Identify which cell holds the provided text, then report its [x, y] central coordinate. 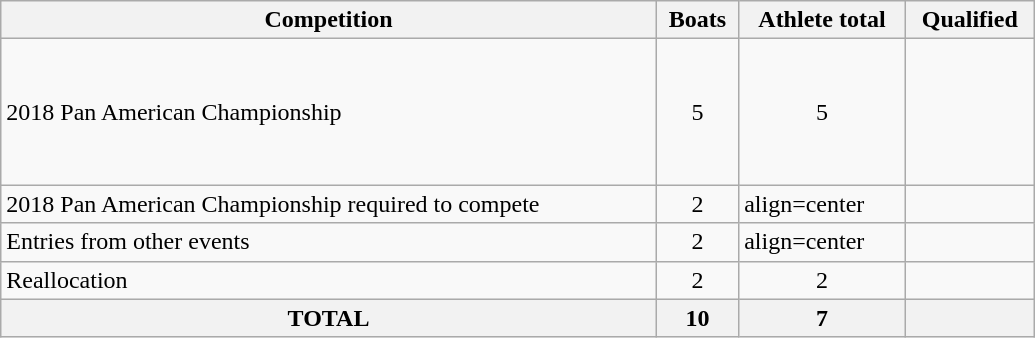
Entries from other events [329, 242]
Competition [329, 20]
Reallocation [329, 280]
Qualified [970, 20]
Boats [697, 20]
TOTAL [329, 318]
2018 Pan American Championship [329, 112]
Athlete total [822, 20]
10 [697, 318]
7 [822, 318]
2018 Pan American Championship required to compete [329, 204]
